Scan for the cell matching the given text and deliver its [x, y] coordinate at center. 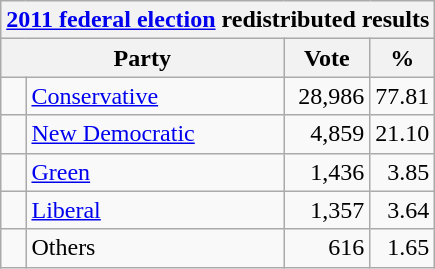
Green [155, 172]
2011 federal election redistributed results [218, 20]
3.64 [402, 210]
616 [327, 248]
Others [155, 248]
21.10 [402, 134]
Vote [327, 58]
% [402, 58]
77.81 [402, 96]
New Democratic [155, 134]
1,436 [327, 172]
3.85 [402, 172]
1.65 [402, 248]
4,859 [327, 134]
Party [142, 58]
Conservative [155, 96]
28,986 [327, 96]
Liberal [155, 210]
1,357 [327, 210]
